Locate the cell with the specified text and output its (X, Y) center coordinate. 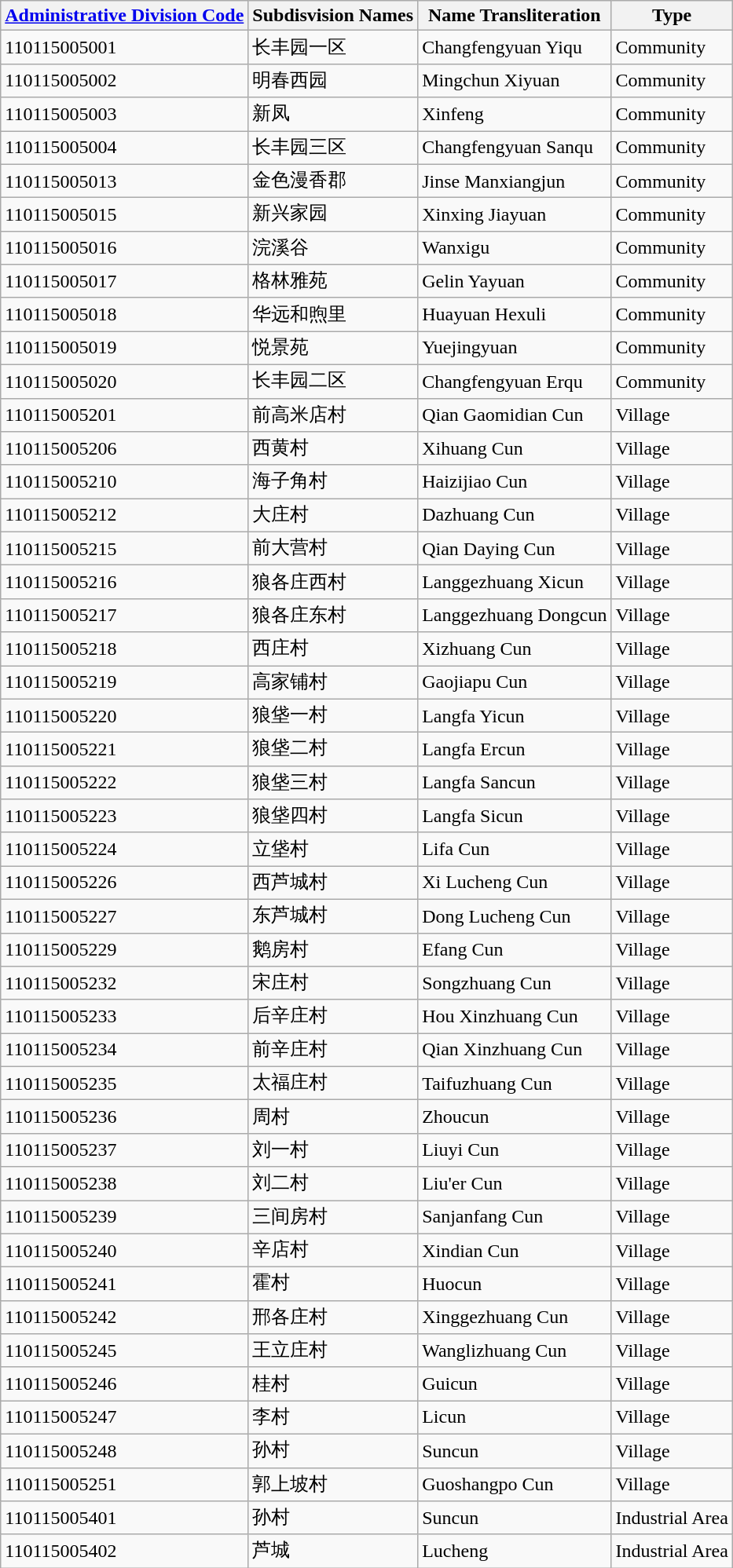
110115005248 (124, 1451)
Gelin Yayuan (515, 281)
Guicun (515, 1383)
Qian Gaomidian Cun (515, 415)
大庄村 (333, 515)
Haizijiao Cun (515, 482)
110115005237 (124, 1150)
海子角村 (333, 482)
Name Transliteration (515, 16)
110115005220 (124, 716)
Langfa Sicun (515, 817)
110115005013 (124, 181)
110115005240 (124, 1250)
悦景苑 (333, 349)
狼各庄东村 (333, 616)
110115005215 (124, 548)
Dong Lucheng Cun (515, 916)
李村 (333, 1418)
110115005227 (124, 916)
辛店村 (333, 1250)
110115005017 (124, 281)
霍村 (333, 1285)
Changfengyuan Sanqu (515, 148)
Licun (515, 1418)
110115005221 (124, 749)
王立庄村 (333, 1351)
110115005015 (124, 215)
110115005239 (124, 1217)
Guoshangpo Cun (515, 1484)
Xi Lucheng Cun (515, 883)
三间房村 (333, 1217)
110115005216 (124, 583)
西庄村 (333, 649)
Taifuzhuang Cun (515, 1084)
立垡村 (333, 850)
110115005251 (124, 1484)
110115005236 (124, 1117)
Langgezhuang Xicun (515, 583)
Huocun (515, 1285)
前高米店村 (333, 415)
110115005212 (124, 515)
110115005241 (124, 1285)
郭上坡村 (333, 1484)
110115005019 (124, 349)
Langfa Ercun (515, 749)
110115005238 (124, 1184)
西芦城村 (333, 883)
邢各庄村 (333, 1318)
110115005218 (124, 649)
Zhoucun (515, 1117)
明春西园 (333, 80)
Liuyi Cun (515, 1150)
浣溪谷 (333, 248)
110115005001 (124, 47)
桂村 (333, 1383)
110115005219 (124, 683)
110115005016 (124, 248)
110115005226 (124, 883)
Huayuan Hexuli (515, 314)
Liu'er Cun (515, 1184)
110115005002 (124, 80)
110115005223 (124, 817)
Qian Xinzhuang Cun (515, 1051)
狼各庄西村 (333, 583)
Xinggezhuang Cun (515, 1318)
狼垡四村 (333, 817)
110115005402 (124, 1552)
西黄村 (333, 449)
Type (672, 16)
新凤 (333, 115)
110115005201 (124, 415)
110115005206 (124, 449)
110115005242 (124, 1318)
Administrative Division Code (124, 16)
Efang Cun (515, 950)
长丰园一区 (333, 47)
110115005235 (124, 1084)
110115005232 (124, 983)
110115005222 (124, 782)
110115005224 (124, 850)
Langgezhuang Dongcun (515, 616)
Yuejingyuan (515, 349)
Jinse Manxiangjun (515, 181)
狼垡三村 (333, 782)
110115005233 (124, 1016)
前大营村 (333, 548)
Langfa Yicun (515, 716)
Wanglizhuang Cun (515, 1351)
Xihuang Cun (515, 449)
Lifa Cun (515, 850)
长丰园三区 (333, 148)
110115005245 (124, 1351)
110115005217 (124, 616)
Gaojiapu Cun (515, 683)
Songzhuang Cun (515, 983)
刘一村 (333, 1150)
Subdisvision Names (333, 16)
Xinxing Jiayuan (515, 215)
刘二村 (333, 1184)
Lucheng (515, 1552)
Sanjanfang Cun (515, 1217)
东芦城村 (333, 916)
110115005018 (124, 314)
110115005003 (124, 115)
周村 (333, 1117)
110115005210 (124, 482)
Wanxigu (515, 248)
前辛庄村 (333, 1051)
新兴家园 (333, 215)
Xizhuang Cun (515, 649)
Changfengyuan Erqu (515, 382)
长丰园二区 (333, 382)
110115005229 (124, 950)
华远和煦里 (333, 314)
110115005401 (124, 1519)
Qian Daying Cun (515, 548)
110115005247 (124, 1418)
金色漫香郡 (333, 181)
110115005020 (124, 382)
后辛庄村 (333, 1016)
狼垡二村 (333, 749)
高家铺村 (333, 683)
鹅房村 (333, 950)
太福庄村 (333, 1084)
Xindian Cun (515, 1250)
Langfa Sancun (515, 782)
Xinfeng (515, 115)
格林雅苑 (333, 281)
110115005246 (124, 1383)
Mingchun Xiyuan (515, 80)
Changfengyuan Yiqu (515, 47)
宋庄村 (333, 983)
110115005004 (124, 148)
110115005234 (124, 1051)
Hou Xinzhuang Cun (515, 1016)
狼垡一村 (333, 716)
芦城 (333, 1552)
Dazhuang Cun (515, 515)
